Determine the (X, Y) coordinate at the center of the cell enclosing the given text.  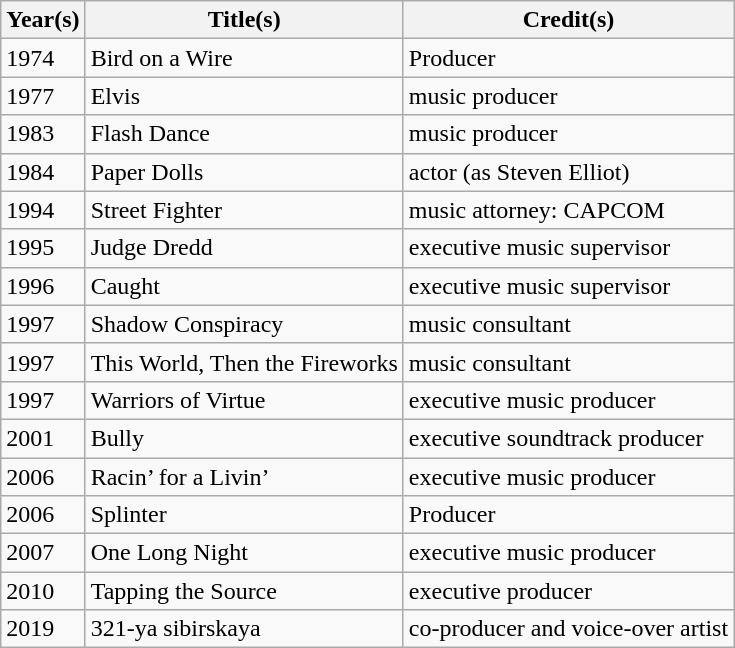
music attorney: CAPCOM (568, 210)
Title(s) (244, 20)
Street Fighter (244, 210)
Bird on a Wire (244, 58)
Bully (244, 438)
Shadow Conspiracy (244, 324)
executive soundtrack producer (568, 438)
2019 (43, 629)
1974 (43, 58)
Racin’ for a Livin’ (244, 477)
Flash Dance (244, 134)
321-ya sibirskaya (244, 629)
Splinter (244, 515)
1977 (43, 96)
1994 (43, 210)
Year(s) (43, 20)
Warriors of Virtue (244, 400)
This World, Then the Fireworks (244, 362)
2001 (43, 438)
2007 (43, 553)
1983 (43, 134)
Credit(s) (568, 20)
1995 (43, 248)
executive producer (568, 591)
1984 (43, 172)
Judge Dredd (244, 248)
Caught (244, 286)
Elvis (244, 96)
1996 (43, 286)
Tapping the Source (244, 591)
2010 (43, 591)
co-producer and voice-over artist (568, 629)
One Long Night (244, 553)
actor (as Steven Elliot) (568, 172)
Paper Dolls (244, 172)
